Detect which cell encompasses the target text, then output its [X, Y] center coordinate. 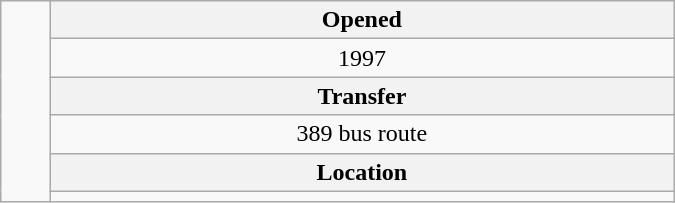
1997 [362, 58]
Transfer [362, 96]
Location [362, 172]
Opened [362, 20]
389 bus route [362, 134]
